Locate the cell with the specified text and output its [x, y] center coordinate. 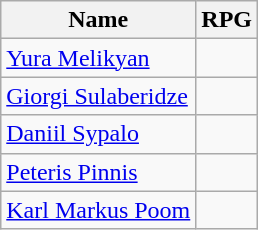
Peteris Pinnis [98, 172]
Name [98, 20]
Daniil Sypalo [98, 134]
Yura Melikyan [98, 58]
Giorgi Sulaberidze [98, 96]
Karl Markus Poom [98, 210]
RPG [227, 20]
